Locate the cell with the specified text and output its [x, y] center coordinate. 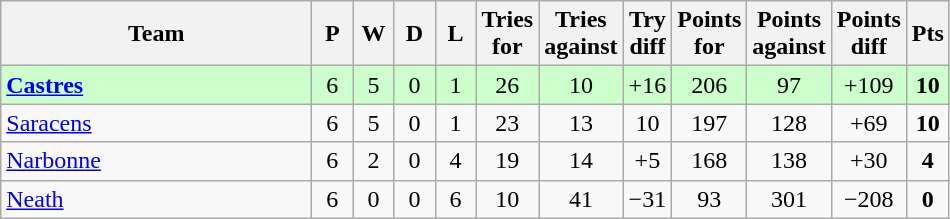
W [374, 34]
Pts [928, 34]
Team [156, 34]
+16 [648, 85]
Narbonne [156, 161]
Points for [710, 34]
206 [710, 85]
128 [789, 123]
Points diff [868, 34]
Castres [156, 85]
26 [508, 85]
Points against [789, 34]
23 [508, 123]
+5 [648, 161]
13 [581, 123]
Tries for [508, 34]
+30 [868, 161]
Try diff [648, 34]
2 [374, 161]
D [414, 34]
41 [581, 199]
+109 [868, 85]
Tries against [581, 34]
Neath [156, 199]
−208 [868, 199]
138 [789, 161]
301 [789, 199]
−31 [648, 199]
97 [789, 85]
19 [508, 161]
L [456, 34]
168 [710, 161]
P [332, 34]
14 [581, 161]
Saracens [156, 123]
93 [710, 199]
+69 [868, 123]
197 [710, 123]
